Return the [X, Y] coordinate for the center point of the cell that contains the specified text.  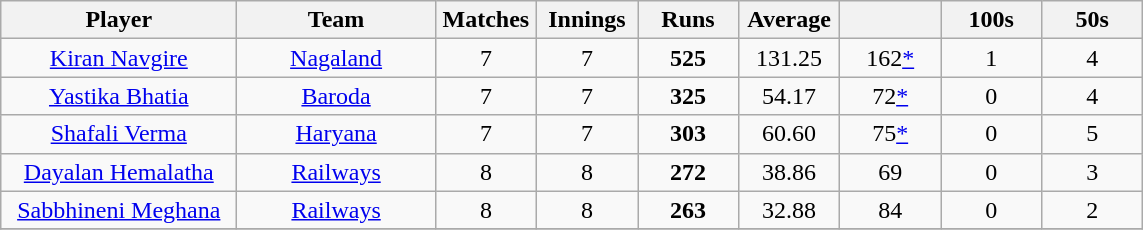
60.60 [790, 134]
Kiran Navgire [119, 58]
32.88 [790, 210]
Innings [586, 20]
Haryana [336, 134]
Runs [688, 20]
Team [336, 20]
1 [992, 58]
303 [688, 134]
72* [890, 96]
263 [688, 210]
100s [992, 20]
Dayalan Hemalatha [119, 172]
Sabbhineni Meghana [119, 210]
131.25 [790, 58]
50s [1092, 20]
Average [790, 20]
325 [688, 96]
162* [890, 58]
Shafali Verma [119, 134]
3 [1092, 172]
Player [119, 20]
Matches [486, 20]
54.17 [790, 96]
Yastika Bhatia [119, 96]
2 [1092, 210]
5 [1092, 134]
38.86 [790, 172]
Baroda [336, 96]
272 [688, 172]
75* [890, 134]
69 [890, 172]
84 [890, 210]
Nagaland [336, 58]
525 [688, 58]
